Find where the given text appears and provide that cell's center as [x, y] coordinate. 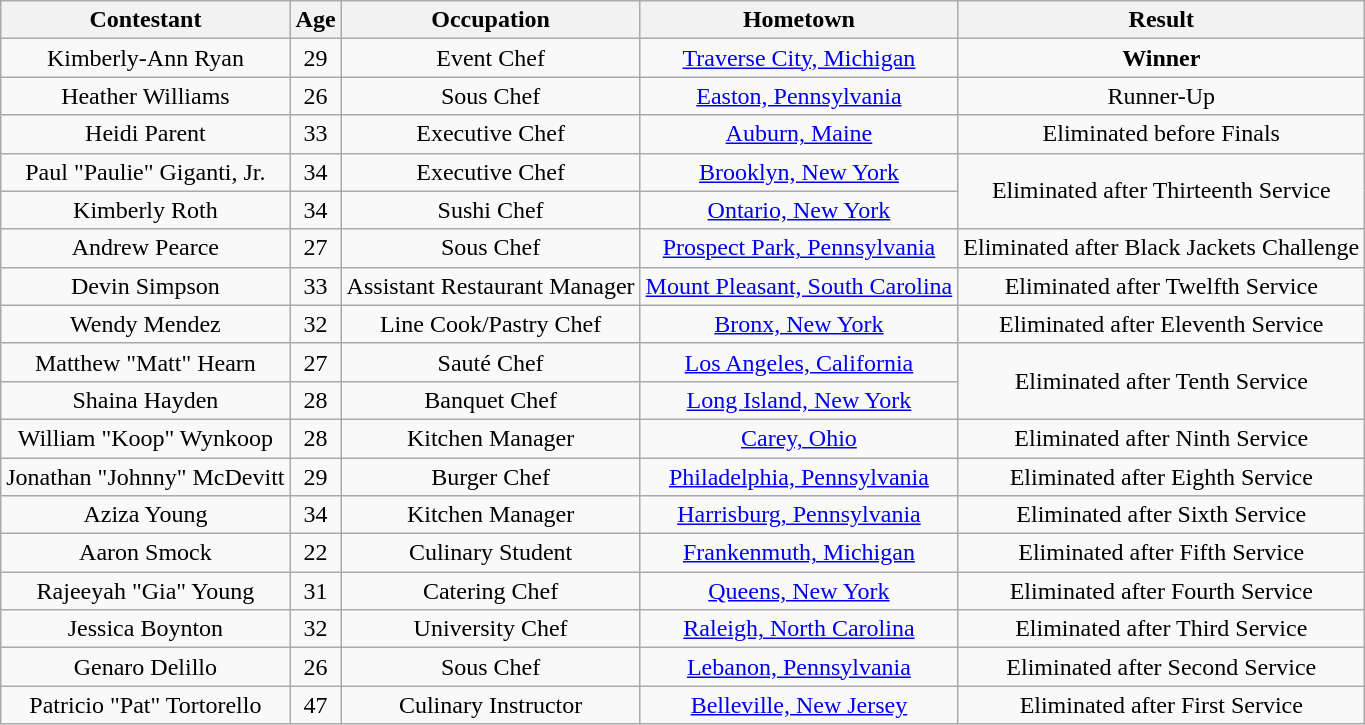
Heidi Parent [146, 134]
Event Chef [490, 58]
Harrisburg, Pennsylvania [799, 515]
Jonathan "Johnny" McDevitt [146, 477]
Easton, Pennsylvania [799, 96]
Kimberly Roth [146, 210]
Sauté Chef [490, 362]
Paul "Paulie" Giganti, Jr. [146, 172]
Eliminated after Eighth Service [1162, 477]
Culinary Student [490, 553]
Eliminated after Sixth Service [1162, 515]
Shaina Hayden [146, 400]
Prospect Park, Pennsylvania [799, 248]
William "Koop" Wynkoop [146, 438]
Assistant Restaurant Manager [490, 286]
Belleville, New Jersey [799, 705]
Andrew Pearce [146, 248]
Catering Chef [490, 591]
Ontario, New York [799, 210]
Contestant [146, 20]
22 [316, 553]
Aziza Young [146, 515]
Line Cook/Pastry Chef [490, 324]
Age [316, 20]
Hometown [799, 20]
Bronx, New York [799, 324]
Occupation [490, 20]
Brooklyn, New York [799, 172]
Jessica Boynton [146, 629]
Rajeeyah "Gia" Young [146, 591]
Devin Simpson [146, 286]
Carey, Ohio [799, 438]
Lebanon, Pennsylvania [799, 667]
Philadelphia, Pennsylvania [799, 477]
University Chef [490, 629]
Heather Williams [146, 96]
Sushi Chef [490, 210]
Runner-Up [1162, 96]
Traverse City, Michigan [799, 58]
Burger Chef [490, 477]
Mount Pleasant, South Carolina [799, 286]
Banquet Chef [490, 400]
Raleigh, North Carolina [799, 629]
Long Island, New York [799, 400]
Eliminated after Second Service [1162, 667]
Eliminated after Eleventh Service [1162, 324]
Eliminated after Twelfth Service [1162, 286]
Winner [1162, 58]
Result [1162, 20]
Eliminated after Thirteenth Service [1162, 191]
Eliminated after Ninth Service [1162, 438]
Kimberly-Ann Ryan [146, 58]
Queens, New York [799, 591]
Genaro Delillo [146, 667]
Frankenmuth, Michigan [799, 553]
Eliminated after Tenth Service [1162, 381]
Los Angeles, California [799, 362]
Wendy Mendez [146, 324]
Culinary Instructor [490, 705]
Eliminated after First Service [1162, 705]
Aaron Smock [146, 553]
Patricio "Pat" Tortorello [146, 705]
Eliminated after Fourth Service [1162, 591]
Eliminated after Fifth Service [1162, 553]
Auburn, Maine [799, 134]
Eliminated before Finals [1162, 134]
Eliminated after Third Service [1162, 629]
31 [316, 591]
Matthew "Matt" Hearn [146, 362]
Eliminated after Black Jackets Challenge [1162, 248]
47 [316, 705]
